Locate the cell with the specified text and output its [X, Y] center coordinate. 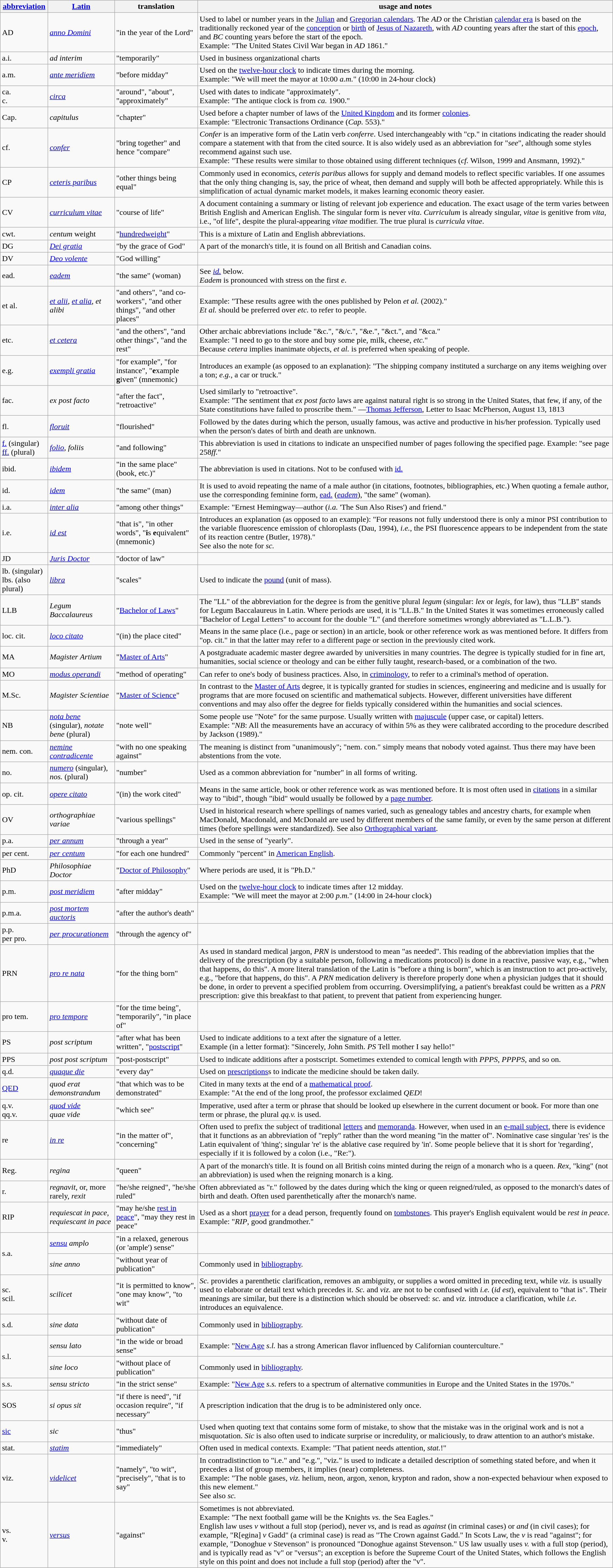
"for example", "for instance", "example given" (mnemonic) [157, 370]
OV [24, 820]
versus [81, 1535]
PRN [24, 973]
abbreviation [24, 7]
p.p.per pro. [24, 934]
"against" [157, 1535]
Where periods are used, it is "Ph.D." [405, 870]
"(in) the place cited" [157, 635]
s.d. [24, 1325]
"and following" [157, 447]
Used on the twelve-hour clock to indicate times during the morning.Example: "We will meet the mayor at 10:00 a.m." (10:00 in 24-hour clock) [405, 75]
Used to indicate the pound (unit of mass). [405, 580]
"God willing" [157, 258]
"scales" [157, 580]
p.m. [24, 892]
s.a. [24, 1254]
"method of operating" [157, 674]
regnavit, or, more rarely, rexit [81, 1192]
curriculum vitae [81, 212]
DV [24, 258]
sine loco [81, 1367]
"and others", "and co-workers", "and other things", "and other places" [157, 306]
usage and notes [405, 7]
"the same" (woman) [157, 275]
"course of life" [157, 212]
sine anno [81, 1264]
"which see" [157, 1110]
ibidem [81, 469]
MO [24, 674]
"queen" [157, 1170]
regina [81, 1170]
opere citato [81, 794]
quod erat demonstrandum [81, 1089]
nota bene (singular), notate bene (plural) [81, 726]
a.i. [24, 58]
Example: "New Age s.l. has a strong American flavor influenced by Californian counterculture." [405, 1346]
ex post facto [81, 401]
"the same" (man) [157, 490]
id. [24, 490]
et cetera [81, 340]
etc. [24, 340]
Used with dates to indicate "approximately".Example: "The antique clock is from ca. 1900." [405, 96]
fl. [24, 426]
et al. [24, 306]
requiescat in pace, requiescant in pace [81, 1217]
"immediately" [157, 1448]
"after the fact", "retroactive" [157, 401]
si opus sit [81, 1405]
et alii, et alia, et alibi [81, 306]
numero (singular), nos. (plural) [81, 772]
post mortem auctoris [81, 913]
"before midday" [157, 75]
Cited in many texts at the end of a mathematical proof.Example: "At the end of the long proof, the professor exclaimed QED! [405, 1089]
exempli gratia [81, 370]
ibid. [24, 469]
"in the matter of", "concerning" [157, 1140]
"without place of publication" [157, 1367]
See id. below.Eadem is pronounced with stress on the first e. [405, 275]
sensu lato [81, 1346]
quaque die [81, 1072]
"in the wide or broad sense" [157, 1346]
"flourished" [157, 426]
"other things being equal" [157, 182]
Example: "These results agree with the ones published by Pelon et al. (2002)."Et al. should be preferred over etc. to refer to people. [405, 306]
Used as a common abbreviation for "number" in all forms of writing. [405, 772]
Used in business organizational charts [405, 58]
This is a mixture of Latin and English abbreviations. [405, 234]
folio, foliis [81, 447]
viz. [24, 1478]
Commonly "percent" in American English. [405, 853]
"among other things" [157, 507]
Philosophiae Doctor [81, 870]
translation [157, 7]
RIP [24, 1217]
PS [24, 1042]
re [24, 1140]
circa [81, 96]
vs.v. [24, 1535]
scilicet [81, 1294]
Legum Baccalaureus [81, 610]
ad interim [81, 58]
JD [24, 558]
Used on the twelve-hour clock to indicate times after 12 midday.Example: "We will meet the mayor at 2:00 p.m." (14:00 in 24-hour clock) [405, 892]
PPS [24, 1059]
"that is", "in other words", "is equivalent" (mnemonic) [157, 533]
Can refer to one's body of business practices. Also, in criminology, to refer to a criminal's method of operation. [405, 674]
a.m. [24, 75]
"Master of Arts" [157, 657]
anno Domini [81, 32]
capitulus [81, 117]
"note well" [157, 726]
"in the strict sense" [157, 1384]
sensu amplo [81, 1243]
CV [24, 212]
cwt. [24, 234]
sc.scil. [24, 1294]
"for the thing born" [157, 973]
DG [24, 246]
Juris Doctor [81, 558]
in re [81, 1140]
q.v.qq.v. [24, 1110]
"doctor of law" [157, 558]
pro tempore [81, 1016]
op. cit. [24, 794]
ante meridiem [81, 75]
"for each one hundred" [157, 853]
stat. [24, 1448]
"various spellings" [157, 820]
post scriptum [81, 1042]
Used on prescriptionss to indicate the medicine should be taken daily. [405, 1072]
"around", "about", "approximately" [157, 96]
idem [81, 490]
"without year of publication" [157, 1264]
floruit [81, 426]
Cap. [24, 117]
LLB [24, 610]
"may he/she rest in peace", "may they rest in peace" [157, 1217]
orthographiae variae [81, 820]
nem. con. [24, 751]
"Bachelor of Laws" [157, 610]
"by the grace of God" [157, 246]
"and the others", "and other things", "and the rest" [157, 340]
per procurationem [81, 934]
"through the agency of" [157, 934]
statim [81, 1448]
"hundredweight" [157, 234]
sensu stricto [81, 1384]
"for the time being", "temporarily", "in place of" [157, 1016]
fac. [24, 401]
id est [81, 533]
"namely", "to wit", "precisely", "that is to say" [157, 1478]
post post scriptum [81, 1059]
"after the author's death" [157, 913]
The abbreviation is used in citations. Not to be confused with id. [405, 469]
ca.c. [24, 96]
no. [24, 772]
confer [81, 147]
post meridiem [81, 892]
"in the same place" (book, etc.)" [157, 469]
loco citato [81, 635]
"without date of publication" [157, 1325]
"bring together" and hence "compare" [157, 147]
s.l. [24, 1356]
"through a year" [157, 841]
pro tem. [24, 1016]
"in the year of the Lord" [157, 32]
Often used in medical contexts. Example: "That patient needs attention, stat.!" [405, 1448]
videlicet [81, 1478]
The meaning is distinct from "unanimously"; "nem. con." simply means that nobody voted against. Thus there may have been abstentions from the vote. [405, 751]
i.e. [24, 533]
per centum [81, 853]
Reg. [24, 1170]
p.m.a. [24, 913]
q.d. [24, 1072]
"he/she reigned", "he/she ruled" [157, 1192]
e.g. [24, 370]
inter alia [81, 507]
MA [24, 657]
centum weight [81, 234]
A prescription indication that the drug is to be administered only once. [405, 1405]
Magister Artium [81, 657]
"Doctor of Philosophy" [157, 870]
Magister Scientiae [81, 695]
Deo volente [81, 258]
ceteris paribus [81, 182]
sine data [81, 1325]
Used before a chapter number of laws of the United Kingdom and its former colonies.Example: "Electronic Transactions Ordinance (Cap. 553)." [405, 117]
Used to indicate additions after a postscript. Sometimes extended to comical length with PPPS, PPPPS, and so on. [405, 1059]
libra [81, 580]
p.a. [24, 841]
"it is permitted to know", "one may know", "to wit" [157, 1294]
"after midday" [157, 892]
"post-postscript" [157, 1059]
QED [24, 1089]
quod videquae vide [81, 1110]
NB [24, 726]
Used in the sense of "yearly". [405, 841]
pro re nata [81, 973]
"(in) the work cited" [157, 794]
per cent. [24, 853]
Example: "Ernest Hemingway—author (i.a. 'The Sun Also Rises') and friend." [405, 507]
"temporarily" [157, 58]
f. (singular)ff. (plural) [24, 447]
M.Sc. [24, 695]
PhD [24, 870]
A part of the monarch's title, it is found on all British and Canadian coins. [405, 246]
i.a. [24, 507]
"after what has been written", "postscript" [157, 1042]
eadem [81, 275]
"thus" [157, 1431]
Latin [81, 7]
"number" [157, 772]
CP [24, 182]
loc. cit. [24, 635]
modus operandi [81, 674]
SOS [24, 1405]
"with no one speaking against" [157, 751]
"Master of Science" [157, 695]
per annum [81, 841]
"in a relaxed, generous (or 'ample') sense" [157, 1243]
lb. (singular)lbs. (also plural) [24, 580]
This abbreviation is used in citations to indicate an unspecified number of pages following the specified page. Example: "see page 258ff." [405, 447]
"every day" [157, 1072]
"chapter" [157, 117]
Dei gratia [81, 246]
nemine contradicente [81, 751]
AD [24, 32]
"that which was to be demonstrated" [157, 1089]
r. [24, 1192]
ead. [24, 275]
s.s. [24, 1384]
cf. [24, 147]
"if there is need", "if occasion require", "if necessary" [157, 1405]
Example: "New Age s.s. refers to a spectrum of alternative communities in Europe and the United States in the 1970s." [405, 1384]
